Determine the [x, y] coordinate at the center of the cell enclosing the given text.  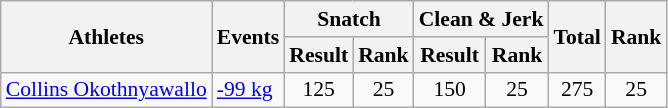
Total [578, 36]
Clean & Jerk [482, 19]
Events [248, 36]
Athletes [106, 36]
-99 kg [248, 90]
Collins Okothnyawallo [106, 90]
150 [450, 90]
125 [318, 90]
Snatch [348, 19]
275 [578, 90]
